Pinpoint the cell where the given text exists, returning its [x, y] midpoint coordinate. 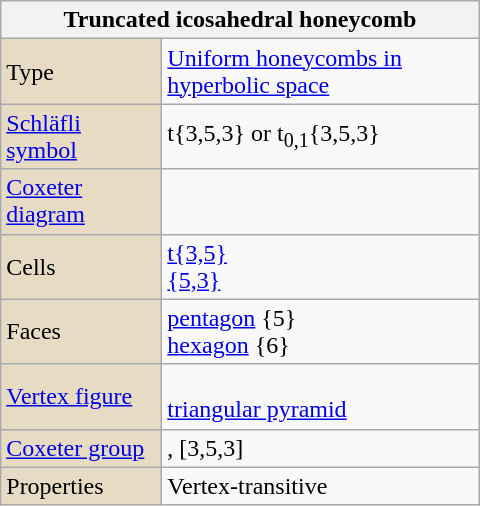
pentagon {5}hexagon {6} [320, 332]
Coxeter diagram [82, 202]
Vertex figure [82, 396]
Cells [82, 266]
Properties [82, 486]
Type [82, 72]
Faces [82, 332]
t{3,5} {5,3} [320, 266]
Schläfli symbol [82, 136]
t{3,5,3} or t0,1{3,5,3} [320, 136]
triangular pyramid [320, 396]
Coxeter group [82, 448]
Vertex-transitive [320, 486]
Uniform honeycombs in hyperbolic space [320, 72]
Truncated icosahedral honeycomb [240, 20]
, [3,5,3] [320, 448]
